Return the (X, Y) coordinate for the center point of the cell that contains the specified text.  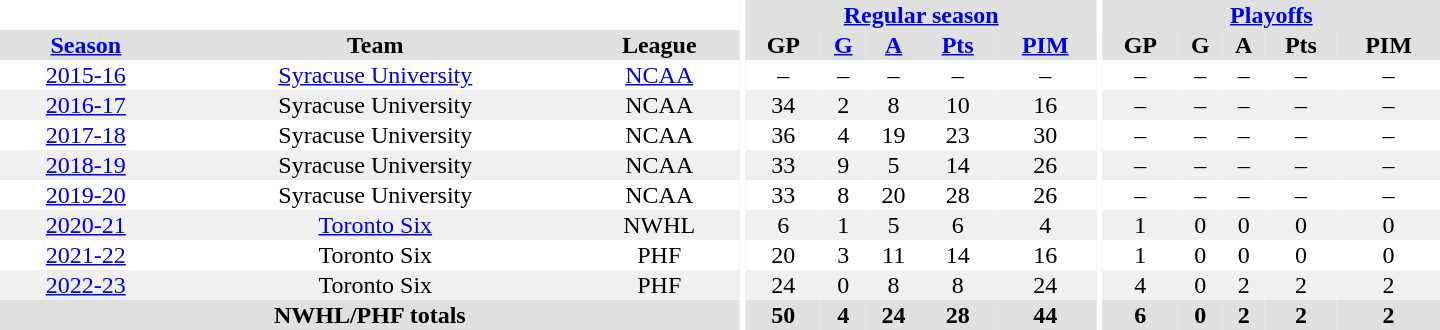
9 (844, 165)
30 (1046, 135)
2018-19 (86, 165)
44 (1046, 315)
League (660, 45)
Regular season (922, 15)
2019-20 (86, 195)
Playoffs (1272, 15)
23 (958, 135)
2021-22 (86, 255)
NWHL (660, 225)
34 (784, 105)
2017-18 (86, 135)
2016-17 (86, 105)
3 (844, 255)
19 (894, 135)
Team (376, 45)
NWHL/PHF totals (370, 315)
10 (958, 105)
Season (86, 45)
2015-16 (86, 75)
11 (894, 255)
2020-21 (86, 225)
2022-23 (86, 285)
50 (784, 315)
36 (784, 135)
